Detect which cell encompasses the target text, then output its (X, Y) center coordinate. 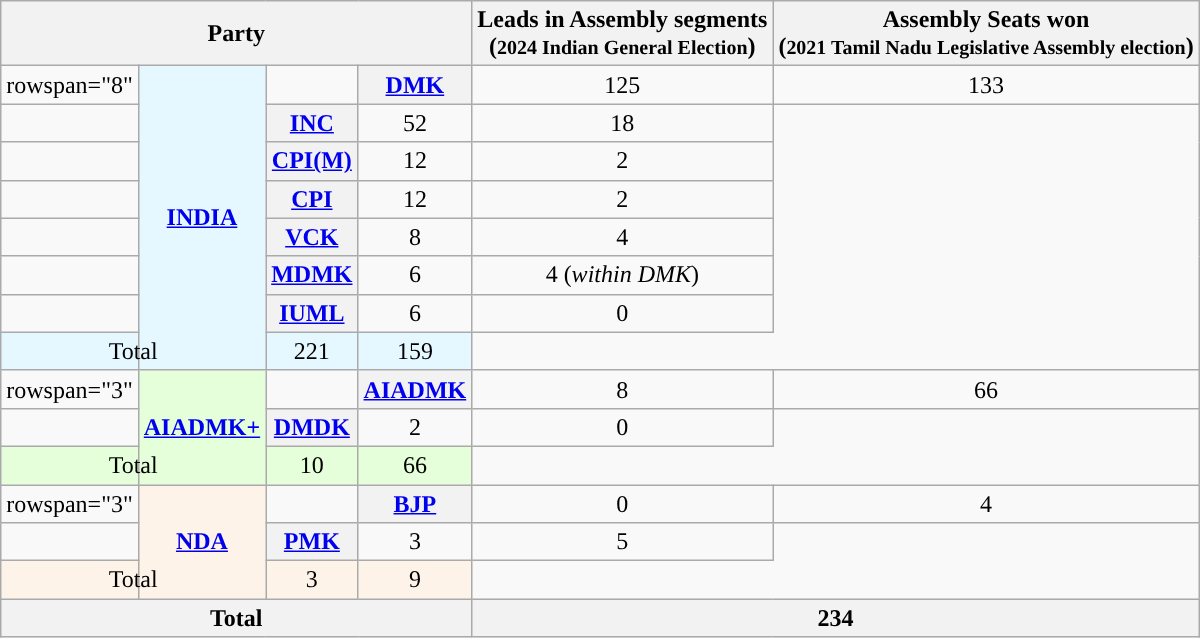
Leads in Assembly segments(2024 Indian General Election) (622, 34)
10 (312, 465)
CPI(M) (312, 161)
221 (312, 351)
DMDK (312, 427)
BJP (415, 503)
Assembly Seats won(2021 Tamil Nadu Legislative Assembly election) (986, 34)
AIADMK (415, 389)
CPI (312, 199)
125 (622, 85)
52 (415, 123)
133 (986, 85)
INC (312, 123)
159 (415, 351)
VCK (312, 237)
AIADMK+ (202, 427)
DMK (415, 85)
18 (622, 123)
INDIA (202, 218)
IUML (312, 313)
PMK (312, 542)
MDMK (312, 275)
234 (836, 618)
5 (622, 542)
rowspan="8" (70, 85)
4 (within DMK) (622, 275)
Party (236, 34)
9 (415, 580)
NDA (202, 541)
